Pinpoint the cell where the given text exists, returning its [x, y] midpoint coordinate. 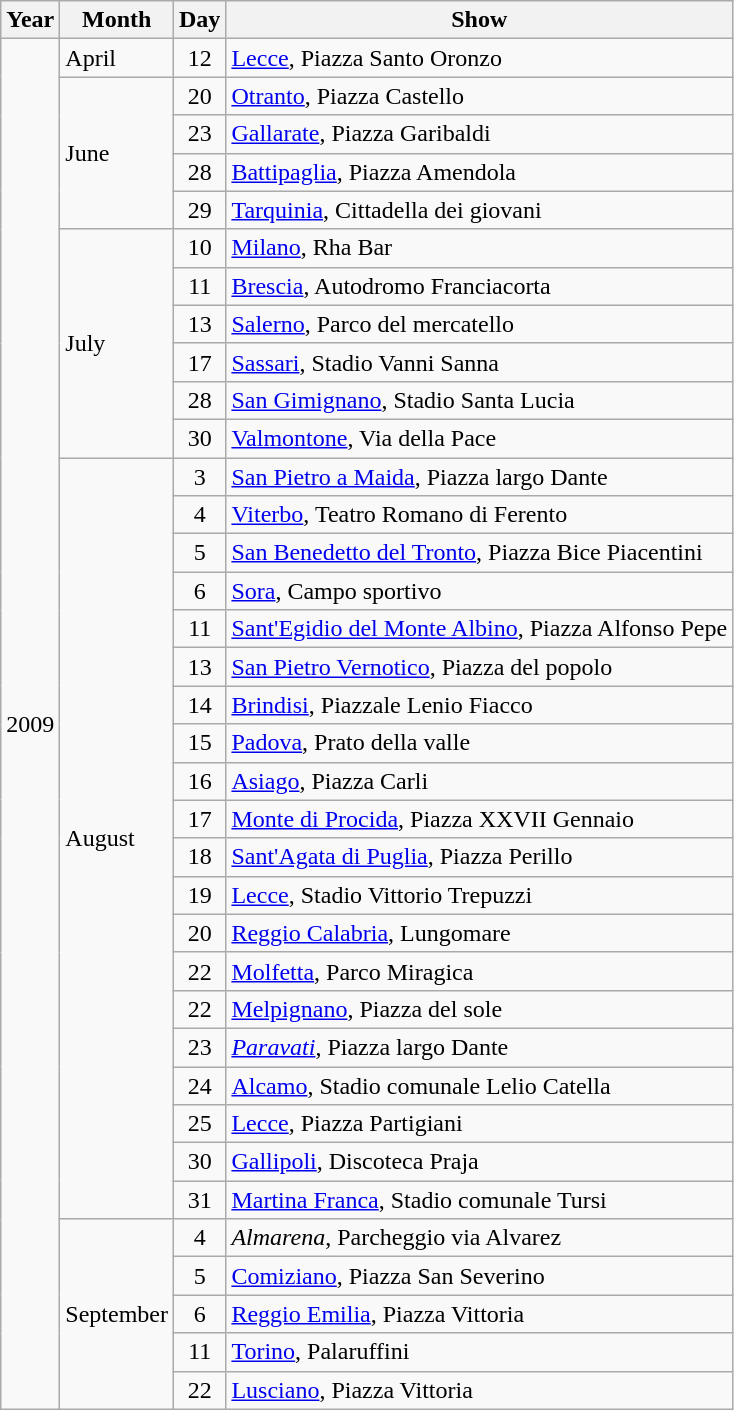
24 [200, 1085]
10 [200, 248]
Sora, Campo sportivo [480, 591]
31 [200, 1200]
Valmontone, Via della Pace [480, 438]
12 [200, 58]
August [117, 838]
July [117, 343]
Lecce, Piazza Partigiani [480, 1124]
Lecce, Piazza Santo Oronzo [480, 58]
Martina Franca, Stadio comunale Tursi [480, 1200]
Salerno, Parco del mercatello [480, 324]
Paravati, Piazza largo Dante [480, 1047]
San Pietro Vernotico, Piazza del popolo [480, 667]
15 [200, 743]
Almarena, Parcheggio via Alvarez [480, 1238]
San Pietro a Maida, Piazza largo Dante [480, 477]
June [117, 153]
Gallarate, Piazza Garibaldi [480, 134]
Sassari, Stadio Vanni Sanna [480, 362]
25 [200, 1124]
Torino, Palaruffini [480, 1352]
Otranto, Piazza Castello [480, 96]
Viterbo, Teatro Romano di Ferento [480, 515]
September [117, 1314]
Asiago, Piazza Carli [480, 781]
Sant'Agata di Puglia, Piazza Perillo [480, 857]
San Benedetto del Tronto, Piazza Bice Piacentini [480, 553]
Month [117, 20]
Reggio Emilia, Piazza Vittoria [480, 1314]
14 [200, 705]
19 [200, 895]
18 [200, 857]
Melpignano, Piazza del sole [480, 1009]
San Gimignano, Stadio Santa Lucia [480, 400]
Year [30, 20]
Gallipoli, Discoteca Praja [480, 1162]
Molfetta, Parco Miragica [480, 971]
3 [200, 477]
Brescia, Autodromo Franciacorta [480, 286]
Tarquinia, Cittadella dei giovani [480, 210]
Comiziano, Piazza San Severino [480, 1276]
Alcamo, Stadio comunale Lelio Catella [480, 1085]
Brindisi, Piazzale Lenio Fiacco [480, 705]
2009 [30, 724]
Monte di Procida, Piazza XXVII Gennaio [480, 819]
Show [480, 20]
29 [200, 210]
Milano, Rha Bar [480, 248]
April [117, 58]
Lusciano, Piazza Vittoria [480, 1390]
Battipaglia, Piazza Amendola [480, 172]
Day [200, 20]
Reggio Calabria, Lungomare [480, 933]
Sant'Egidio del Monte Albino, Piazza Alfonso Pepe [480, 629]
Lecce, Stadio Vittorio Trepuzzi [480, 895]
Padova, Prato della valle [480, 743]
16 [200, 781]
